For the text-containing cell, return its midpoint in (x, y) coordinate format. 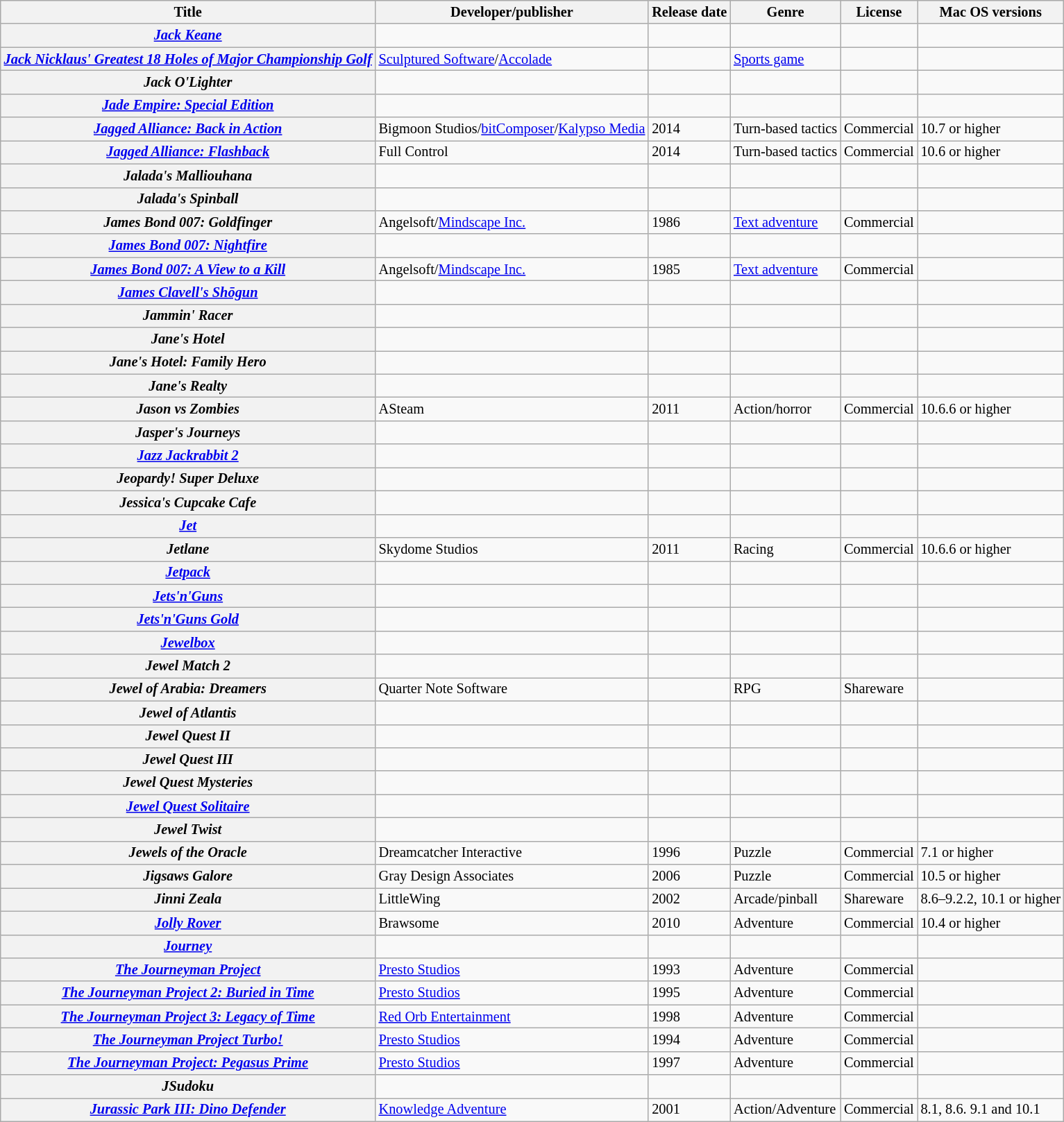
Jason vs Zombies (188, 409)
10.6 or higher (991, 152)
RPG (786, 689)
Action/horror (786, 409)
1996 (689, 853)
Jewel Quest Mysteries (188, 783)
10.7 or higher (991, 129)
Mac OS versions (991, 12)
1998 (689, 1017)
10.5 or higher (991, 876)
Quarter Note Software (512, 689)
Bigmoon Studios/bitComposer/Kalypso Media (512, 129)
The Journeyman Project: Pegasus Prime (188, 1063)
James Bond 007: A View to a Kill (188, 269)
1986 (689, 222)
License (879, 12)
Genre (786, 12)
8.1, 8.6. 9.1 and 10.1 (991, 1110)
Jewel of Arabia: Dreamers (188, 689)
8.6–9.2.2, 10.1 or higher (991, 899)
Brawsome (512, 923)
Jewel Twist (188, 829)
ASteam (512, 409)
James Bond 007: Goldfinger (188, 222)
Jewels of the Oracle (188, 853)
Journey (188, 946)
Jasper's Journeys (188, 432)
Jewel Match 2 (188, 666)
James Bond 007: Nightfire (188, 246)
Jigsaws Galore (188, 876)
Sculptured Software/Accolade (512, 59)
2002 (689, 899)
1995 (689, 993)
2010 (689, 923)
7.1 or higher (991, 853)
Jane's Hotel: Family Hero (188, 362)
Jewel Quest III (188, 759)
Jalada's Malliouhana (188, 176)
1993 (689, 969)
Jolly Rover (188, 923)
Jagged Alliance: Back in Action (188, 129)
Jeopardy! Super Deluxe (188, 479)
Developer/publisher (512, 12)
Jack Keane (188, 35)
Jessica's Cupcake Cafe (188, 502)
Jalada's Spinball (188, 199)
The Journeyman Project 2: Buried in Time (188, 993)
2001 (689, 1110)
Jane's Realty (188, 386)
The Journeyman Project (188, 969)
Jetlane (188, 549)
Jewel of Atlantis (188, 713)
Arcade/pinball (786, 899)
Action/Adventure (786, 1110)
Gray Design Associates (512, 876)
Skydome Studios (512, 549)
1994 (689, 1039)
Jazz Jackrabbit 2 (188, 456)
Release date (689, 12)
Knowledge Adventure (512, 1110)
Jurassic Park III: Dino Defender (188, 1110)
Jammin' Racer (188, 316)
Jade Empire: Special Edition (188, 105)
Jack Nicklaus' Greatest 18 Holes of Major Championship Golf (188, 59)
Red Orb Entertainment (512, 1017)
Dreamcatcher Interactive (512, 853)
2006 (689, 876)
LittleWing (512, 899)
Jinni Zeala (188, 899)
Jewelbox (188, 643)
Jetpack (188, 572)
Title (188, 12)
James Clavell's Shōgun (188, 292)
1985 (689, 269)
Jet (188, 526)
Jagged Alliance: Flashback (188, 152)
JSudoku (188, 1087)
Racing (786, 549)
Jewel Quest Solitaire (188, 806)
Jane's Hotel (188, 339)
Jets'n'Guns Gold (188, 619)
Full Control (512, 152)
1997 (689, 1063)
Jack O'Lighter (188, 82)
The Journeyman Project 3: Legacy of Time (188, 1017)
Jewel Quest II (188, 736)
The Journeyman Project Turbo! (188, 1039)
Jets'n'Guns (188, 596)
Sports game (786, 59)
10.4 or higher (991, 923)
